For the text-containing cell, return its midpoint in (X, Y) coordinate format. 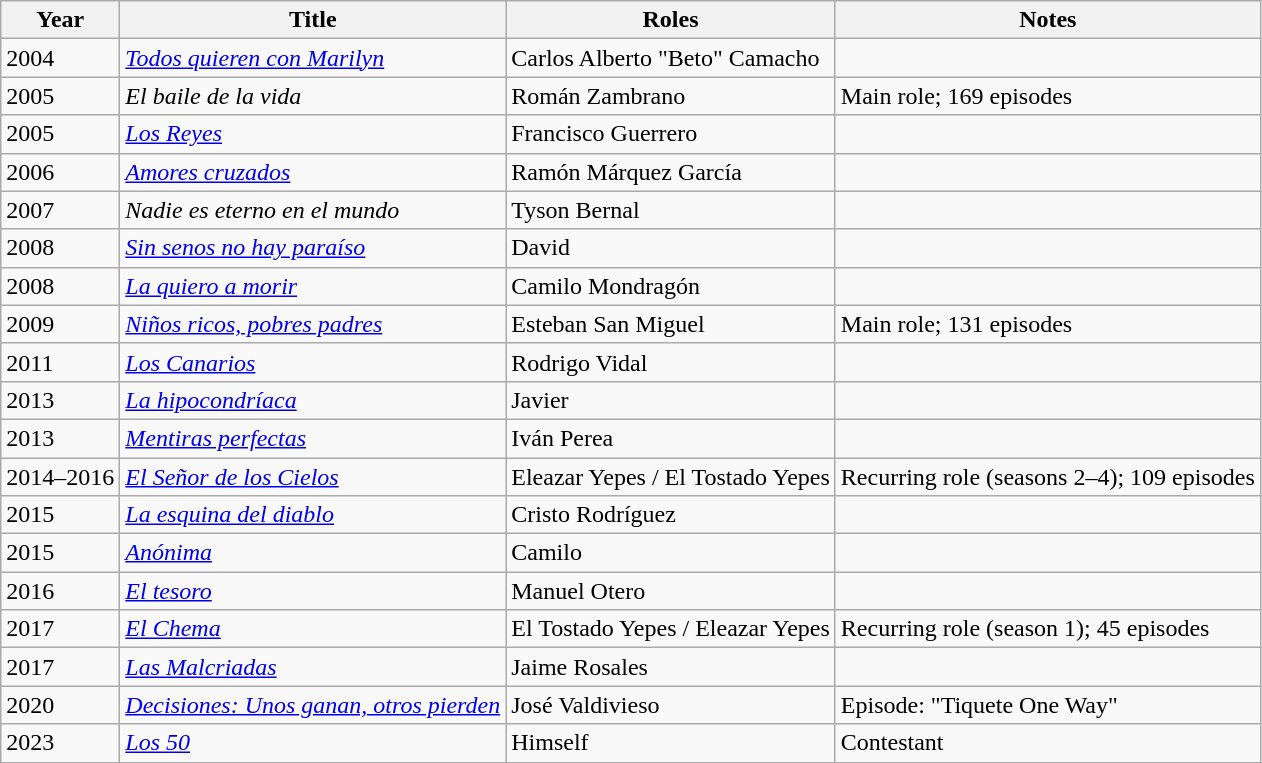
La esquina del diablo (313, 515)
Mentiras perfectas (313, 438)
Main role; 169 episodes (1048, 96)
Francisco Guerrero (671, 134)
2007 (60, 210)
Román Zambrano (671, 96)
Camilo Mondragón (671, 286)
Himself (671, 743)
El Chema (313, 629)
Cristo Rodríguez (671, 515)
Sin senos no hay paraíso (313, 248)
Manuel Otero (671, 591)
Los 50 (313, 743)
Camilo (671, 553)
Episode: "Tiquete One Way" (1048, 705)
2020 (60, 705)
Decisiones: Unos ganan, otros pierden (313, 705)
Todos quieren con Marilyn (313, 58)
David (671, 248)
Amores cruzados (313, 172)
Year (60, 20)
Niños ricos, pobres padres (313, 324)
Eleazar Yepes / El Tostado Yepes (671, 477)
José Valdivieso (671, 705)
Roles (671, 20)
Title (313, 20)
2011 (60, 362)
Iván Perea (671, 438)
Recurring role (seasons 2–4); 109 episodes (1048, 477)
Nadie es eterno en el mundo (313, 210)
La hipocondríaca (313, 400)
Contestant (1048, 743)
2023 (60, 743)
Jaime Rosales (671, 667)
El Tostado Yepes / Eleazar Yepes (671, 629)
El baile de la vida (313, 96)
Ramón Márquez García (671, 172)
Anónima (313, 553)
2006 (60, 172)
El Señor de los Cielos (313, 477)
La quiero a morir (313, 286)
Los Reyes (313, 134)
Main role; 131 episodes (1048, 324)
2014–2016 (60, 477)
El tesoro (313, 591)
2004 (60, 58)
Notes (1048, 20)
Las Malcriadas (313, 667)
Los Canarios (313, 362)
Rodrigo Vidal (671, 362)
2016 (60, 591)
Carlos Alberto "Beto" Camacho (671, 58)
Javier (671, 400)
Recurring role (season 1); 45 episodes (1048, 629)
2009 (60, 324)
Tyson Bernal (671, 210)
Esteban San Miguel (671, 324)
